Extract the [x, y] coordinate from the center of the cell holding the provided text.  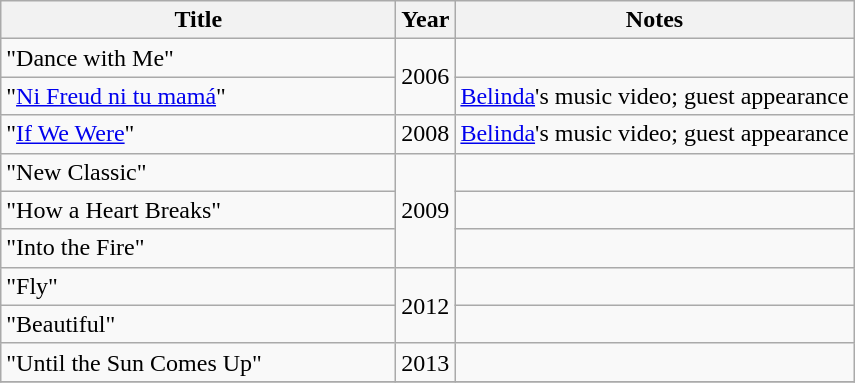
"Fly" [198, 286]
"Beautiful" [198, 324]
Title [198, 20]
"New Classic" [198, 172]
2013 [426, 362]
Year [426, 20]
2012 [426, 305]
"Ni Freud ni tu mamá" [198, 96]
"Until the Sun Comes Up" [198, 362]
2006 [426, 77]
2009 [426, 210]
"Dance with Me" [198, 58]
"Into the Fire" [198, 248]
"How a Heart Breaks" [198, 210]
2008 [426, 134]
Notes [654, 20]
"If We Were" [198, 134]
